Provide the (x, y) coordinate of the cell's center where the given text is located.  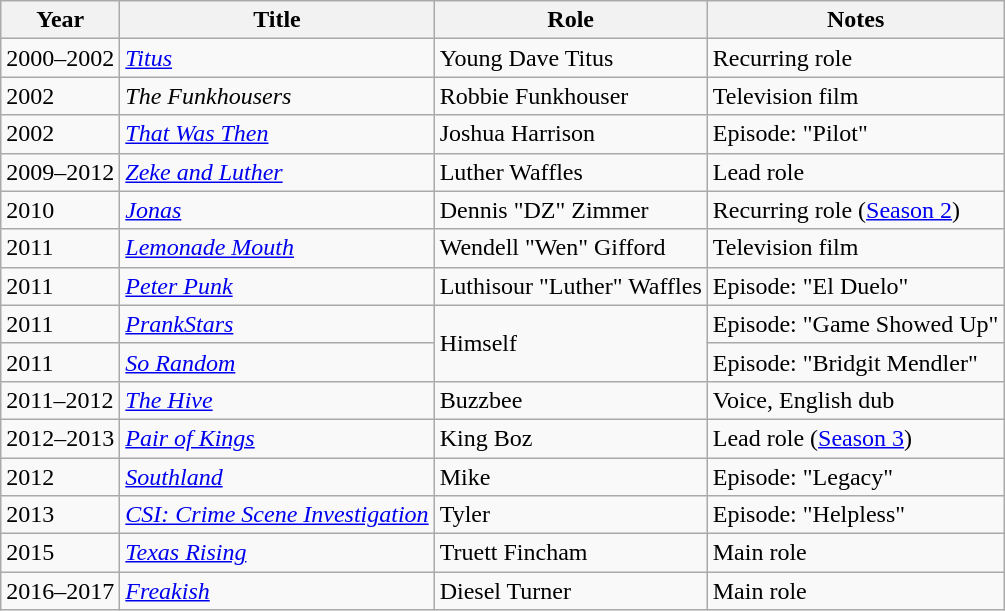
Role (570, 20)
Year (60, 20)
Recurring role (Season 2) (856, 210)
Episode: "Pilot" (856, 134)
2016–2017 (60, 591)
Jonas (277, 210)
2000–2002 (60, 58)
2010 (60, 210)
Lead role (Season 3) (856, 438)
2009–2012 (60, 172)
Dennis "DZ" Zimmer (570, 210)
Texas Rising (277, 553)
The Funkhousers (277, 96)
Luther Waffles (570, 172)
Tyler (570, 515)
Robbie Funkhouser (570, 96)
King Boz (570, 438)
Episode: "El Duelo" (856, 286)
CSI: Crime Scene Investigation (277, 515)
Peter Punk (277, 286)
So Random (277, 362)
Title (277, 20)
2011–2012 (60, 400)
2012–2013 (60, 438)
Lemonade Mouth (277, 248)
That Was Then (277, 134)
Luthisour "Luther" Waffles (570, 286)
Lead role (856, 172)
Mike (570, 477)
Freakish (277, 591)
Pair of Kings (277, 438)
Recurring role (856, 58)
Episode: "Helpless" (856, 515)
Young Dave Titus (570, 58)
Joshua Harrison (570, 134)
Titus (277, 58)
PrankStars (277, 324)
Himself (570, 343)
Zeke and Luther (277, 172)
Wendell "Wen" Gifford (570, 248)
Notes (856, 20)
The Hive (277, 400)
Southland (277, 477)
2012 (60, 477)
Buzzbee (570, 400)
Episode: "Legacy" (856, 477)
Episode: "Game Showed Up" (856, 324)
Voice, English dub (856, 400)
Diesel Turner (570, 591)
2015 (60, 553)
2013 (60, 515)
Truett Fincham (570, 553)
Episode: "Bridgit Mendler" (856, 362)
